Capture the cell that displays the provided text and extract its [x, y] central coordinate. 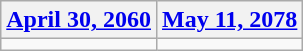
April 30, 2060 [79, 20]
May 11, 2078 [229, 20]
